Provide the [x, y] coordinate of the cell's center where the given text is located.  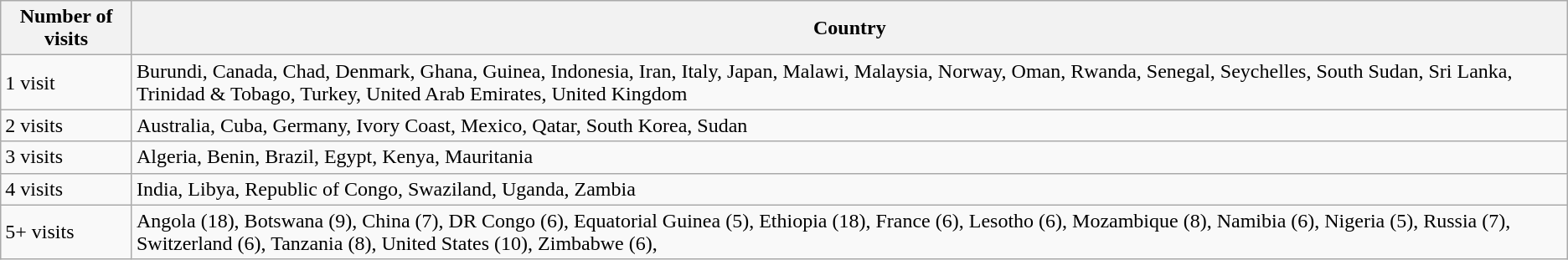
4 visits [67, 189]
2 visits [67, 125]
1 visit [67, 82]
5+ visits [67, 232]
Number of visits [67, 28]
Country [849, 28]
India, Libya, Republic of Congo, Swaziland, Uganda, Zambia [849, 189]
Algeria, Benin, Brazil, Egypt, Kenya, Mauritania [849, 157]
3 visits [67, 157]
Australia, Cuba, Germany, Ivory Coast, Mexico, Qatar, South Korea, Sudan [849, 125]
